Extract the (X, Y) coordinate from the center of the cell holding the provided text.  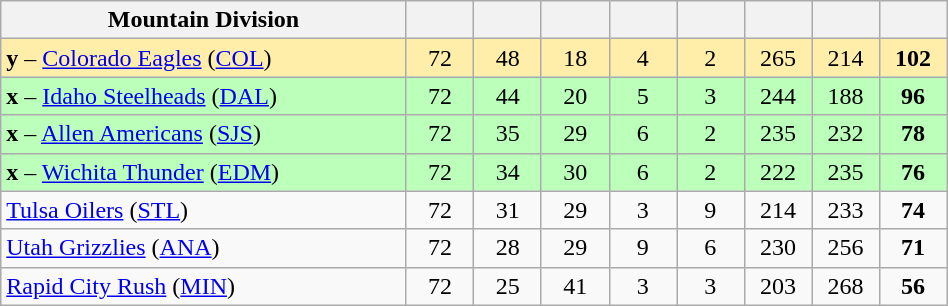
28 (508, 248)
188 (846, 96)
Utah Grizzlies (ANA) (204, 248)
233 (846, 210)
230 (778, 248)
232 (846, 134)
Rapid City Rush (MIN) (204, 286)
31 (508, 210)
18 (575, 58)
48 (508, 58)
102 (913, 58)
56 (913, 286)
222 (778, 172)
35 (508, 134)
74 (913, 210)
256 (846, 248)
x – Wichita Thunder (EDM) (204, 172)
265 (778, 58)
Tulsa Oilers (STL) (204, 210)
78 (913, 134)
76 (913, 172)
268 (846, 286)
244 (778, 96)
y – Colorado Eagles (COL) (204, 58)
4 (643, 58)
30 (575, 172)
71 (913, 248)
20 (575, 96)
25 (508, 286)
x – Allen Americans (SJS) (204, 134)
96 (913, 96)
Mountain Division (204, 20)
x – Idaho Steelheads (DAL) (204, 96)
44 (508, 96)
203 (778, 286)
41 (575, 286)
34 (508, 172)
5 (643, 96)
